Find where the given text appears and provide that cell's center as [x, y] coordinate. 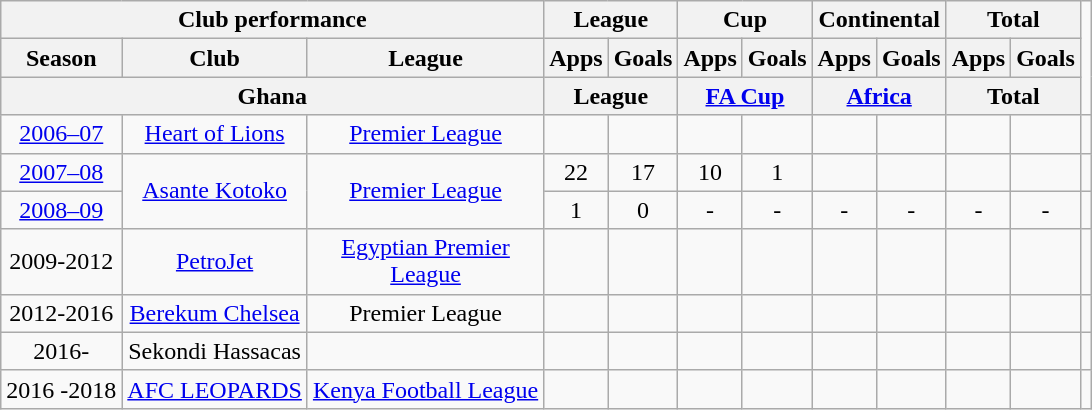
2006–07 [62, 134]
17 [643, 172]
2016 -2018 [62, 389]
10 [710, 172]
Berekum Chelsea [215, 313]
2016- [62, 351]
Heart of Lions [215, 134]
Continental [879, 20]
22 [576, 172]
Egyptian PremierLeague [425, 262]
AFC LEOPARDS [215, 389]
Season [62, 58]
Asante Kotoko [215, 191]
Club performance [272, 20]
Ghana [272, 96]
2012-2016 [62, 313]
2007–08 [62, 172]
PetroJet [215, 262]
Kenya Football League [425, 389]
FA Cup [745, 96]
Sekondi Hassacas [215, 351]
0 [643, 210]
Club [215, 58]
Cup [745, 20]
Africa [879, 96]
2009-2012 [62, 262]
2008–09 [62, 210]
